Return [X, Y] of the center of cell containing provided text 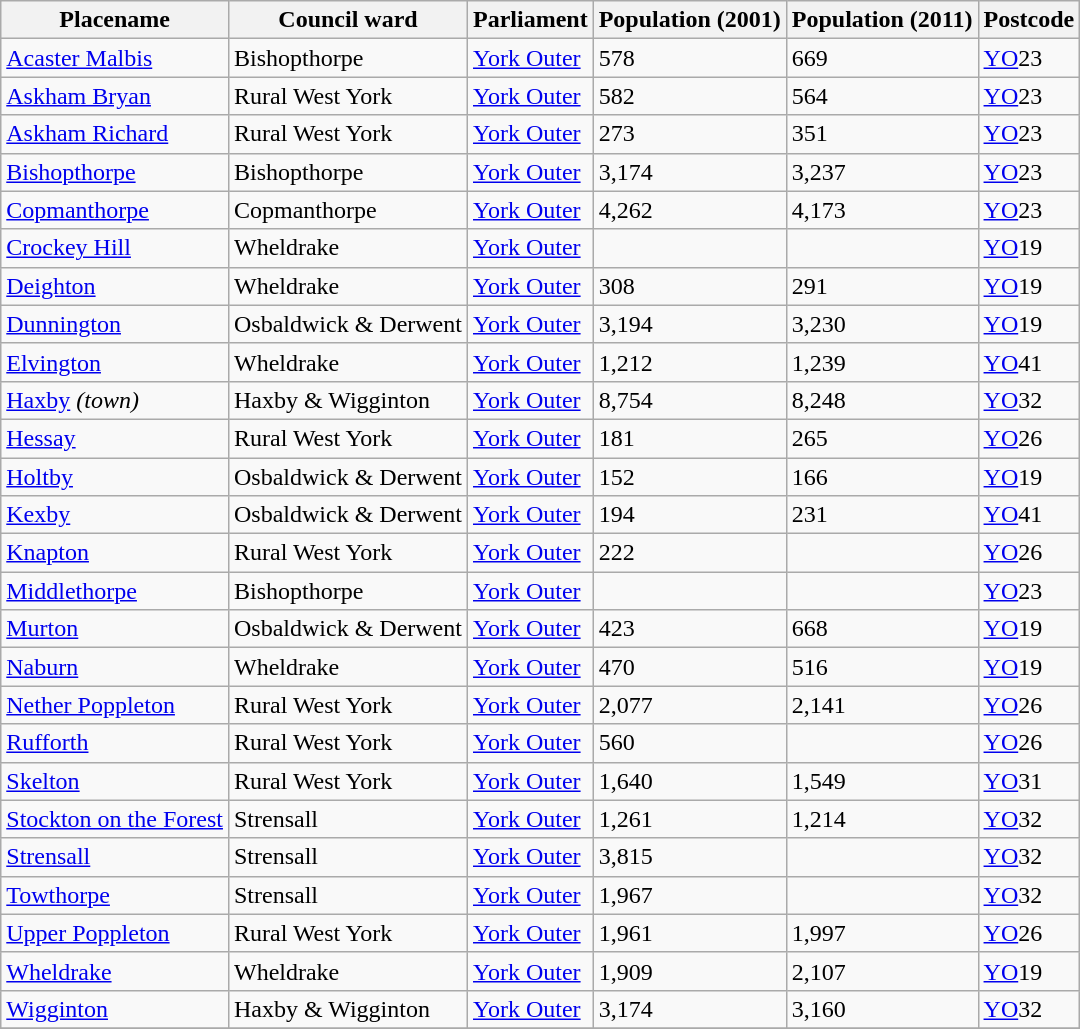
Rufforth [115, 743]
Wigginton [115, 1009]
231 [882, 515]
Towthorpe [115, 895]
273 [690, 134]
Kexby [115, 515]
291 [882, 286]
Upper Poppleton [115, 933]
668 [882, 629]
Askham Bryan [115, 96]
Population (2011) [882, 20]
222 [690, 553]
2,141 [882, 705]
582 [690, 96]
2,077 [690, 705]
Parliament [530, 20]
152 [690, 477]
265 [882, 438]
1,549 [882, 781]
Skelton [115, 781]
560 [690, 743]
8,248 [882, 400]
308 [690, 286]
Population (2001) [690, 20]
Askham Richard [115, 134]
166 [882, 477]
Nether Poppleton [115, 705]
4,262 [690, 210]
Middlethorpe [115, 591]
423 [690, 629]
Placename [115, 20]
Postcode [1029, 20]
Deighton [115, 286]
669 [882, 58]
Acaster Malbis [115, 58]
2,107 [882, 971]
1,961 [690, 933]
3,194 [690, 324]
470 [690, 667]
1,997 [882, 933]
3,237 [882, 172]
194 [690, 515]
3,815 [690, 857]
181 [690, 438]
Haxby (town) [115, 400]
1,212 [690, 362]
3,230 [882, 324]
351 [882, 134]
Hessay [115, 438]
1,261 [690, 819]
1,909 [690, 971]
564 [882, 96]
1,967 [690, 895]
Council ward [348, 20]
516 [882, 667]
1,239 [882, 362]
1,214 [882, 819]
Elvington [115, 362]
Holtby [115, 477]
4,173 [882, 210]
Murton [115, 629]
Crockey Hill [115, 248]
8,754 [690, 400]
1,640 [690, 781]
578 [690, 58]
Dunnington [115, 324]
Stockton on the Forest [115, 819]
3,160 [882, 1009]
Naburn [115, 667]
YO31 [1029, 781]
Knapton [115, 553]
